Detect which cell encompasses the target text, then output its [X, Y] center coordinate. 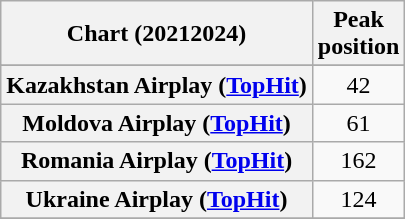
61 [358, 123]
42 [358, 85]
Ukraine Airplay (TopHit) [157, 199]
Peakposition [358, 34]
Kazakhstan Airplay (TopHit) [157, 85]
124 [358, 199]
Romania Airplay (TopHit) [157, 161]
162 [358, 161]
Moldova Airplay (TopHit) [157, 123]
Chart (20212024) [157, 34]
